Provide the [X, Y] coordinate of the cell's center where the given text is located.  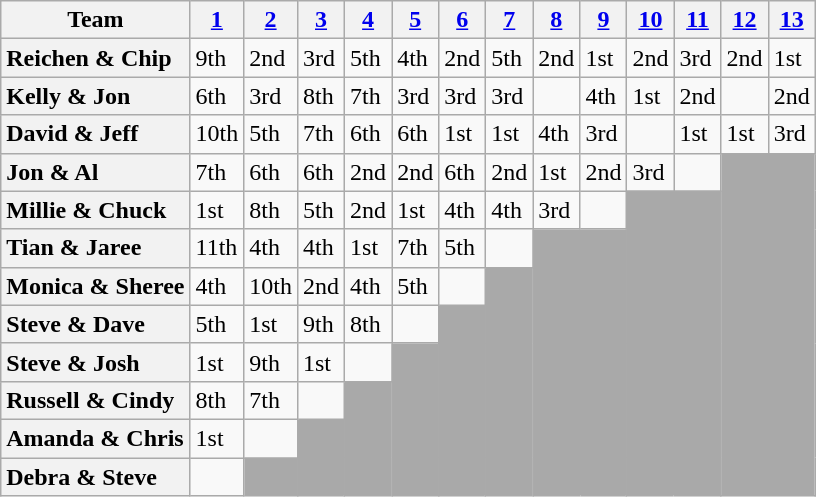
Debra & Steve [96, 477]
3 [320, 20]
Russell & Cindy [96, 400]
Steve & Dave [96, 324]
Kelly & Jon [96, 96]
Steve & Josh [96, 362]
11th [217, 248]
8 [556, 20]
6 [462, 20]
10 [650, 20]
7 [510, 20]
11 [698, 20]
David & Jeff [96, 134]
12 [744, 20]
Millie & Chuck [96, 210]
2 [271, 20]
9 [604, 20]
13 [792, 20]
4 [368, 20]
5 [416, 20]
Tian & Jaree [96, 248]
Team [96, 20]
Reichen & Chip [96, 58]
1 [217, 20]
Monica & Sheree [96, 286]
Jon & Al [96, 172]
Amanda & Chris [96, 438]
